Locate the cell with the specified text and output its (x, y) center coordinate. 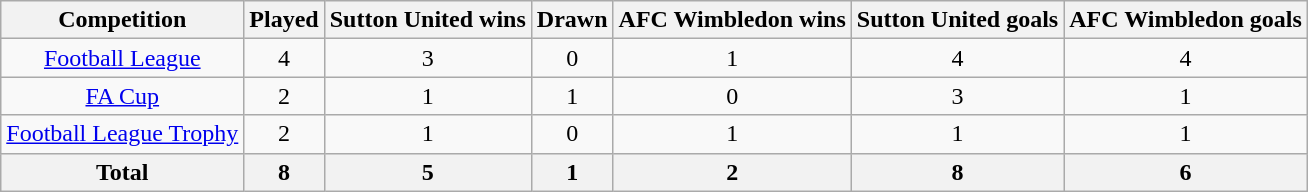
Football League (122, 58)
Sutton United wins (428, 20)
Drawn (572, 20)
FA Cup (122, 96)
Sutton United goals (957, 20)
5 (428, 172)
AFC Wimbledon goals (1186, 20)
AFC Wimbledon wins (732, 20)
Football League Trophy (122, 134)
Competition (122, 20)
6 (1186, 172)
Played (284, 20)
Total (122, 172)
